Determine the (x, y) coordinate at the center of the cell enclosing the given text.  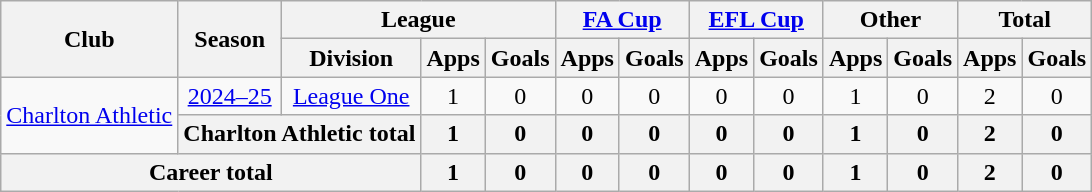
Other (890, 20)
FA Cup (622, 20)
Charlton Athletic (90, 115)
Division (352, 58)
League One (352, 96)
Club (90, 39)
Charlton Athletic total (300, 134)
Career total (211, 172)
League (418, 20)
Total (1025, 20)
Season (230, 39)
EFL Cup (756, 20)
2024–25 (230, 96)
